Pinpoint the cell where the given text exists, returning its [x, y] midpoint coordinate. 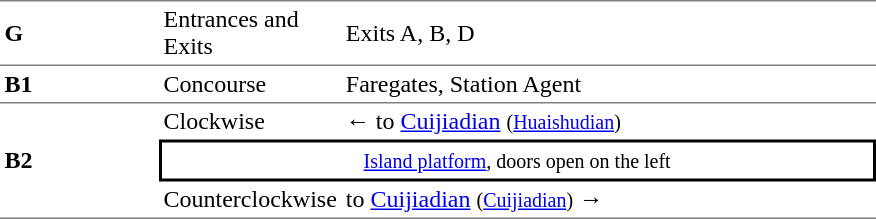
Exits A, B, D [608, 33]
G [80, 33]
← to Cuijiadian (Huaishudian) [608, 122]
B1 [80, 85]
Entrances and Exits [250, 33]
Concourse [250, 85]
Island platform, doors open on the left [517, 161]
Clockwise [250, 122]
Faregates, Station Agent [608, 85]
